Find where the given text appears and provide that cell's center as [X, Y] coordinate. 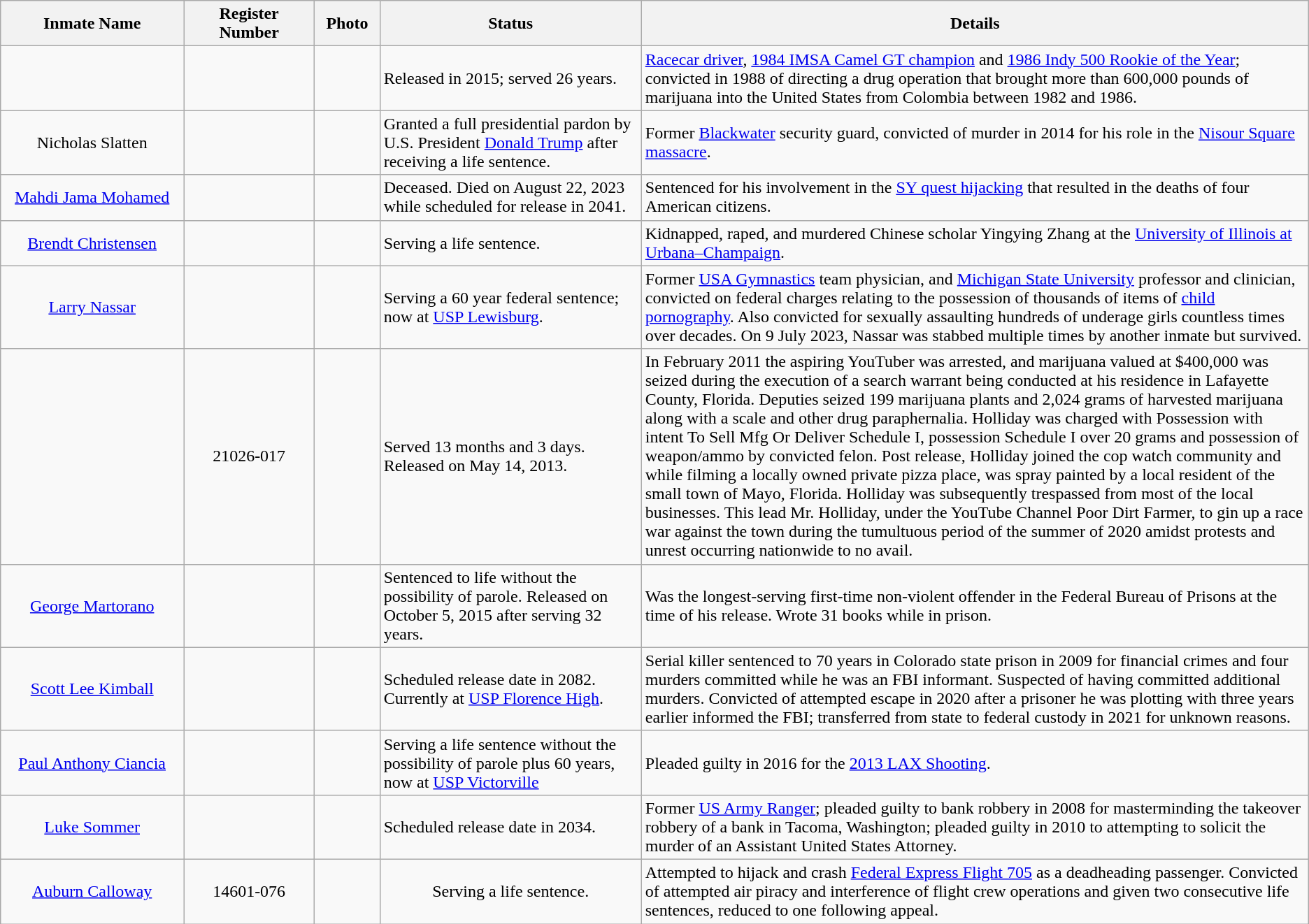
Serving a 60 year federal sentence; now at USP Lewisburg. [510, 308]
14601-076 [249, 891]
Granted a full presidential pardon by U.S. President Donald Trump after receiving a life sentence. [510, 143]
Nicholas Slatten [92, 143]
Sentenced to life without the possibility of parole. Released on October 5, 2015 after serving 32 years. [510, 605]
Inmate Name [92, 24]
Mahdi Jama Mohamed [92, 197]
Scheduled release date in 2082. Currently at USP Florence High. [510, 689]
Register Number [249, 24]
Paul Anthony Ciancia [92, 763]
Former Blackwater security guard, convicted of murder in 2014 for his role in the Nisour Square massacre. [975, 143]
Brendt Christensen [92, 243]
George Martorano [92, 605]
Auburn Calloway [92, 891]
Released in 2015; served 26 years. [510, 78]
Scheduled release date in 2034. [510, 827]
Served 13 months and 3 days. Released on May 14, 2013. [510, 456]
Kidnapped, raped, and murdered Chinese scholar Yingying Zhang at the University of Illinois at Urbana–Champaign. [975, 243]
Status [510, 24]
Was the longest-serving first-time non-violent offender in the Federal Bureau of Prisons at the time of his release. Wrote 31 books while in prison. [975, 605]
Details [975, 24]
21026-017 [249, 456]
Pleaded guilty in 2016 for the 2013 LAX Shooting. [975, 763]
Larry Nassar [92, 308]
Luke Sommer [92, 827]
Sentenced for his involvement in the SY quest hijacking that resulted in the deaths of four American citizens. [975, 197]
Serving a life sentence without the possibility of parole plus 60 years, now at USP Victorville [510, 763]
Photo [348, 24]
Scott Lee Kimball [92, 689]
Deceased. Died on August 22, 2023 while scheduled for release in 2041. [510, 197]
